Output the [X, Y] coordinate of the center of the cell containing the given text.  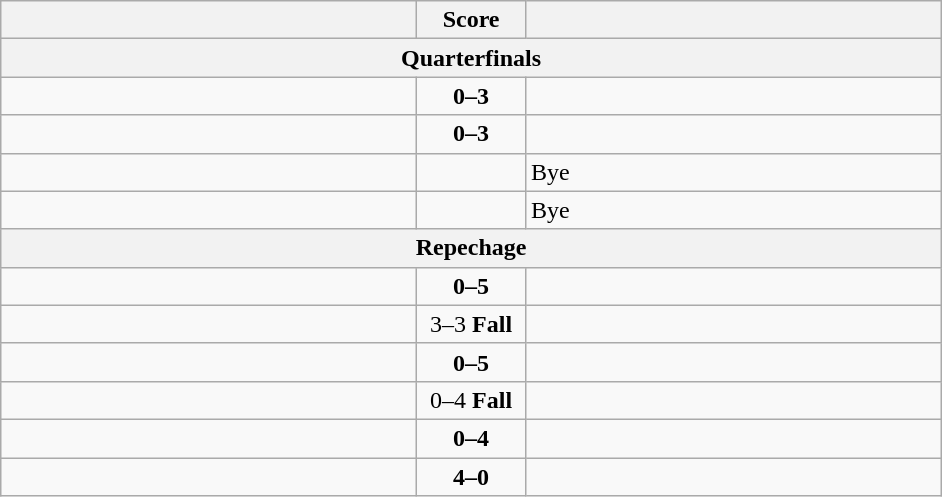
3–3 Fall [472, 324]
Score [472, 20]
0–4 Fall [472, 400]
4–0 [472, 477]
0–4 [472, 438]
Quarterfinals [472, 58]
Repechage [472, 248]
